Locate the cell with the specified text and output its (x, y) center coordinate. 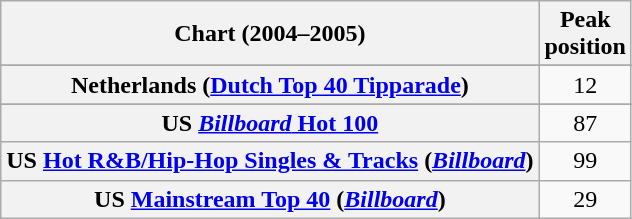
Peakposition (585, 34)
29 (585, 199)
87 (585, 123)
99 (585, 161)
US Hot R&B/Hip-Hop Singles & Tracks (Billboard) (270, 161)
Chart (2004–2005) (270, 34)
Netherlands (Dutch Top 40 Tipparade) (270, 85)
US Billboard Hot 100 (270, 123)
12 (585, 85)
US Mainstream Top 40 (Billboard) (270, 199)
